Search for the cell housing the specified text and yield its (x, y) center coordinate. 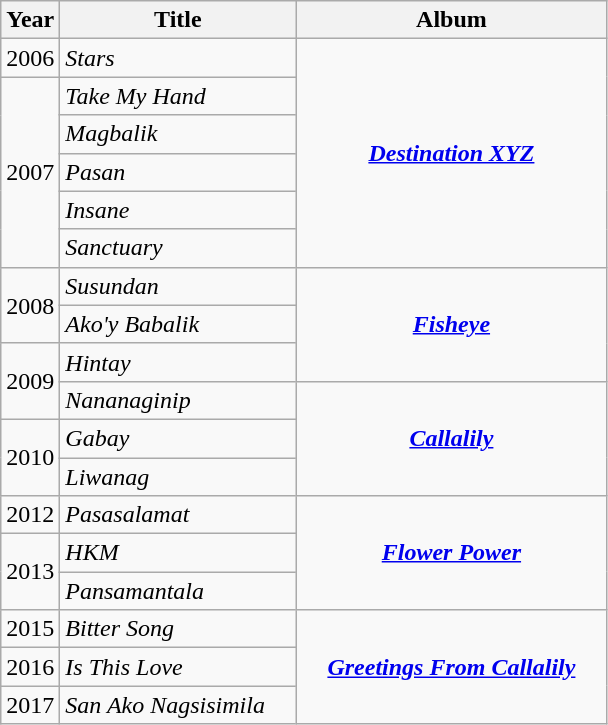
Nananaginip (178, 400)
2010 (30, 457)
Hintay (178, 362)
Pansamantala (178, 591)
HKM (178, 553)
San Ako Nagsisimila (178, 705)
Take My Hand (178, 96)
2013 (30, 572)
Year (30, 20)
Fisheye (452, 324)
2008 (30, 305)
Pasasalamat (178, 515)
Flower Power (452, 553)
Stars (178, 58)
Album (452, 20)
Magbalik (178, 134)
Title (178, 20)
2006 (30, 58)
Greetings From Callalily (452, 667)
Liwanag (178, 477)
2009 (30, 381)
Ako'y Babalik (178, 324)
Callalily (452, 438)
Destination XYZ (452, 153)
Bitter Song (178, 629)
Gabay (178, 438)
Insane (178, 210)
Sanctuary (178, 248)
2007 (30, 172)
Pasan (178, 172)
2012 (30, 515)
2015 (30, 629)
2016 (30, 667)
2017 (30, 705)
Susundan (178, 286)
Is This Love (178, 667)
